For the text-containing cell, return its midpoint in (X, Y) coordinate format. 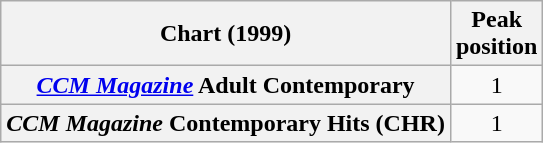
CCM Magazine Adult Contemporary (226, 85)
CCM Magazine Contemporary Hits (CHR) (226, 123)
Chart (1999) (226, 34)
Peakposition (496, 34)
